Determine the [X, Y] coordinate at the center of the cell enclosing the given text.  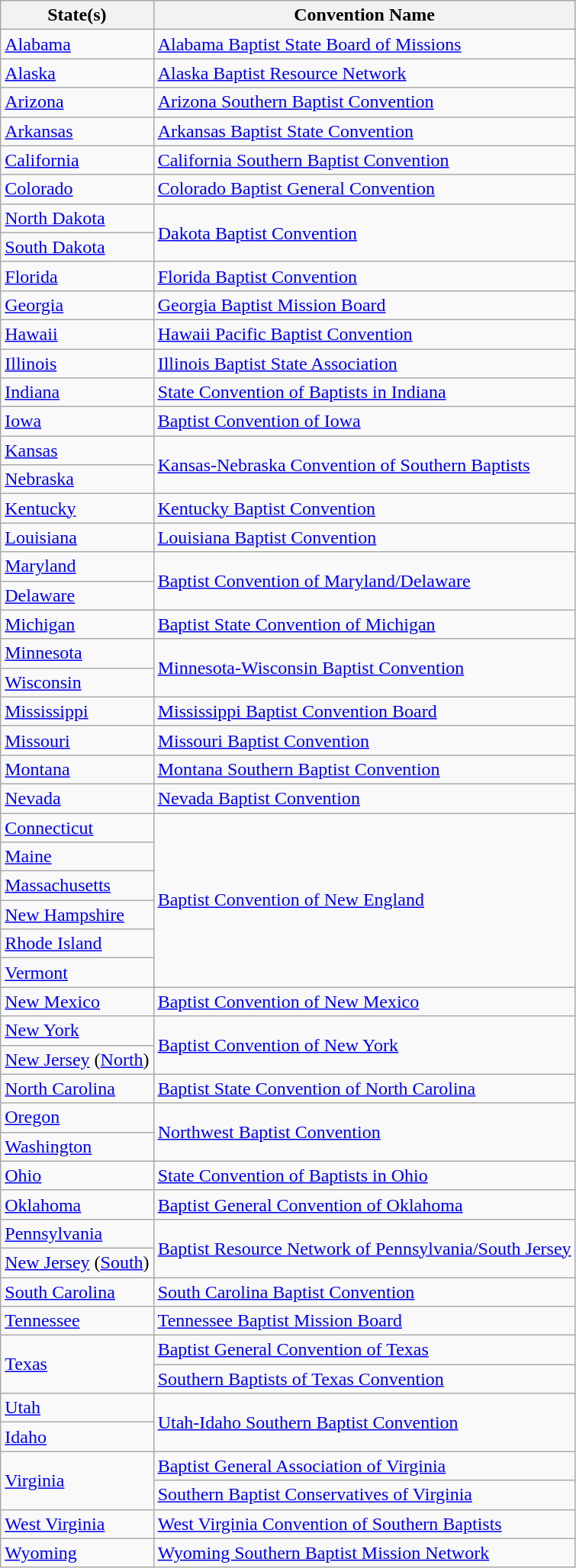
Baptist Convention of New Mexico [365, 1002]
Missouri Baptist Convention [365, 740]
California [77, 160]
State Convention of Baptists in Ohio [365, 1175]
Montana Southern Baptist Convention [365, 769]
Minnesota [77, 653]
Tennessee [77, 1321]
Oregon [77, 1117]
North Carolina [77, 1089]
Illinois [77, 364]
Kansas-Nebraska Convention of Southern Baptists [365, 465]
Baptist Convention of New England [365, 899]
State Convention of Baptists in Indiana [365, 393]
Baptist Resource Network of Pennsylvania/South Jersey [365, 1248]
Colorado [77, 189]
Connecticut [77, 827]
Wyoming Southern Baptist Mission Network [365, 1553]
Vermont [77, 973]
Michigan [77, 624]
Alabama Baptist State Board of Missions [365, 44]
Northwest Baptist Convention [365, 1132]
Montana [77, 769]
Convention Name [365, 15]
Washington [77, 1146]
Idaho [77, 1437]
Louisiana Baptist Convention [365, 537]
Kentucky Baptist Convention [365, 508]
Kansas [77, 451]
Utah-Idaho Southern Baptist Convention [365, 1422]
Ohio [77, 1175]
Mississippi [77, 711]
Baptist General Convention of Oklahoma [365, 1204]
Virginia [77, 1480]
West Virginia Convention of Southern Baptists [365, 1524]
Utah [77, 1408]
Baptist Convention of Maryland/Delaware [365, 581]
Maine [77, 857]
Alabama [77, 44]
Indiana [77, 393]
Texas [77, 1364]
South Carolina [77, 1292]
South Carolina Baptist Convention [365, 1292]
Baptist General Association of Virginia [365, 1466]
New Jersey (North) [77, 1060]
Wyoming [77, 1553]
Baptist Convention of New York [365, 1045]
Louisiana [77, 537]
Maryland [77, 566]
Baptist State Convention of North Carolina [365, 1089]
West Virginia [77, 1524]
Nevada Baptist Convention [365, 798]
Massachusetts [77, 886]
Illinois Baptist State Association [365, 364]
Oklahoma [77, 1204]
Southern Baptists of Texas Convention [365, 1379]
Dakota Baptist Convention [365, 232]
Alaska Baptist Resource Network [365, 73]
Rhode Island [77, 944]
New York [77, 1031]
Arizona [77, 102]
Tennessee Baptist Mission Board [365, 1321]
North Dakota [77, 218]
Wisconsin [77, 682]
Georgia [77, 305]
Delaware [77, 595]
Minnesota-Wisconsin Baptist Convention [365, 668]
Mississippi Baptist Convention Board [365, 711]
Baptist Convention of Iowa [365, 422]
Southern Baptist Conservatives of Virginia [365, 1495]
Kentucky [77, 508]
New Hampshire [77, 915]
New Mexico [77, 1002]
Iowa [77, 422]
Nevada [77, 798]
Florida Baptist Convention [365, 276]
Georgia Baptist Mission Board [365, 305]
New Jersey (South) [77, 1262]
Hawaii [77, 334]
Nebraska [77, 479]
Baptist General Convention of Texas [365, 1350]
Alaska [77, 73]
Hawaii Pacific Baptist Convention [365, 334]
Arkansas Baptist State Convention [365, 131]
South Dakota [77, 247]
Colorado Baptist General Convention [365, 189]
Arkansas [77, 131]
Florida [77, 276]
California Southern Baptist Convention [365, 160]
State(s) [77, 15]
Missouri [77, 740]
Arizona Southern Baptist Convention [365, 102]
Baptist State Convention of Michigan [365, 624]
Pennsylvania [77, 1233]
